Pinpoint the cell where the given text exists, returning its [X, Y] midpoint coordinate. 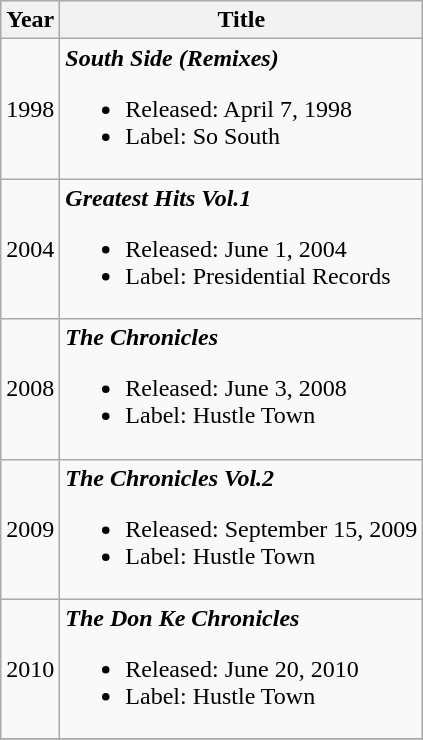
Year [30, 20]
2008 [30, 389]
1998 [30, 109]
The Don Ke ChroniclesReleased: June 20, 2010Label: Hustle Town [242, 669]
The ChroniclesReleased: June 3, 2008Label: Hustle Town [242, 389]
Title [242, 20]
Greatest Hits Vol.1Released: June 1, 2004Label: Presidential Records [242, 249]
The Chronicles Vol.2Released: September 15, 2009Label: Hustle Town [242, 529]
2009 [30, 529]
South Side (Remixes)Released: April 7, 1998Label: So South [242, 109]
2004 [30, 249]
2010 [30, 669]
